Return the [x, y] coordinate for the center point of the cell that contains the specified text.  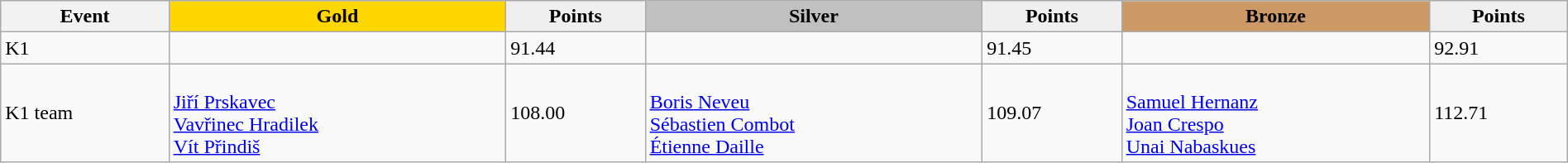
91.44 [576, 48]
Silver [814, 17]
Boris NeveuSébastien CombotÉtienne Daille [814, 113]
Bronze [1275, 17]
K1 [84, 48]
109.07 [1052, 113]
Samuel HernanzJoan CrespoUnai Nabaskues [1275, 113]
91.45 [1052, 48]
92.91 [1499, 48]
Event [84, 17]
112.71 [1499, 113]
K1 team [84, 113]
Jiří PrskavecVavřinec HradilekVít Přindiš [337, 113]
108.00 [576, 113]
Gold [337, 17]
